From the cell containing the given text, extract its center point as (X, Y) coordinate. 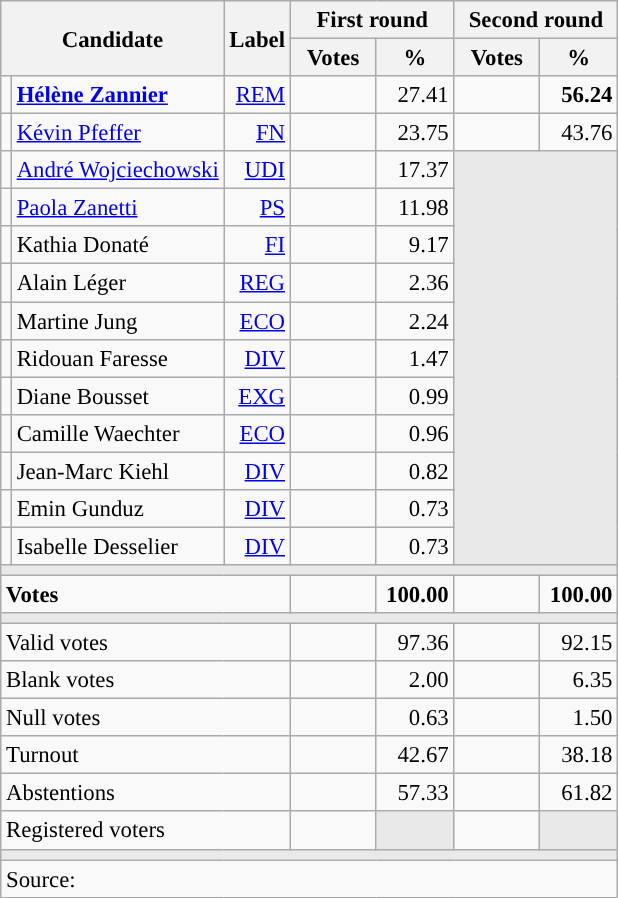
92.15 (579, 643)
REG (257, 283)
11.98 (415, 208)
Ridouan Faresse (118, 358)
Label (257, 38)
97.36 (415, 643)
1.47 (415, 358)
43.76 (579, 133)
Isabelle Desselier (118, 546)
Alain Léger (118, 283)
0.82 (415, 471)
UDI (257, 170)
0.63 (415, 718)
2.00 (415, 680)
61.82 (579, 793)
FI (257, 245)
42.67 (415, 755)
Null votes (146, 718)
Kathia Donaté (118, 245)
56.24 (579, 95)
1.50 (579, 718)
Camille Waechter (118, 433)
FN (257, 133)
9.17 (415, 245)
Martine Jung (118, 321)
Hélène Zannier (118, 95)
Second round (536, 20)
2.36 (415, 283)
Diane Bousset (118, 396)
Registered voters (146, 831)
PS (257, 208)
Jean-Marc Kiehl (118, 471)
0.99 (415, 396)
6.35 (579, 680)
2.24 (415, 321)
André Wojciechowski (118, 170)
EXG (257, 396)
23.75 (415, 133)
Emin Gunduz (118, 509)
Kévin Pfeffer (118, 133)
17.37 (415, 170)
27.41 (415, 95)
REM (257, 95)
Valid votes (146, 643)
Blank votes (146, 680)
38.18 (579, 755)
Abstentions (146, 793)
Candidate (112, 38)
First round (372, 20)
Turnout (146, 755)
Paola Zanetti (118, 208)
0.96 (415, 433)
57.33 (415, 793)
Source: (310, 879)
